Return the (X, Y) coordinate for the center point of the cell that contains the specified text.  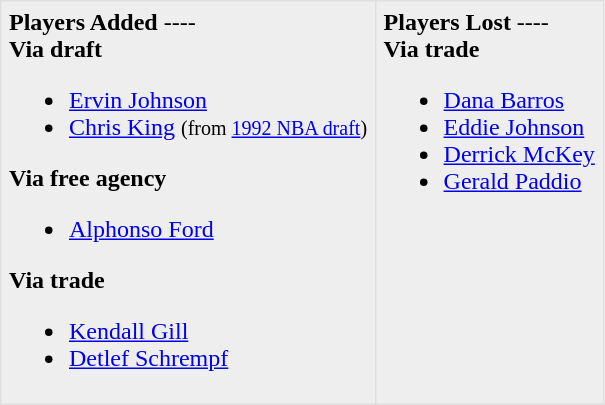
Players Added ----Via draftErvin JohnsonChris King (from 1992 NBA draft)Via free agencyAlphonso FordVia tradeKendall GillDetlef Schrempf (188, 203)
Players Lost ----Via tradeDana BarrosEddie JohnsonDerrick McKeyGerald Paddio (489, 203)
